From the cell containing the given text, extract its center point as (X, Y) coordinate. 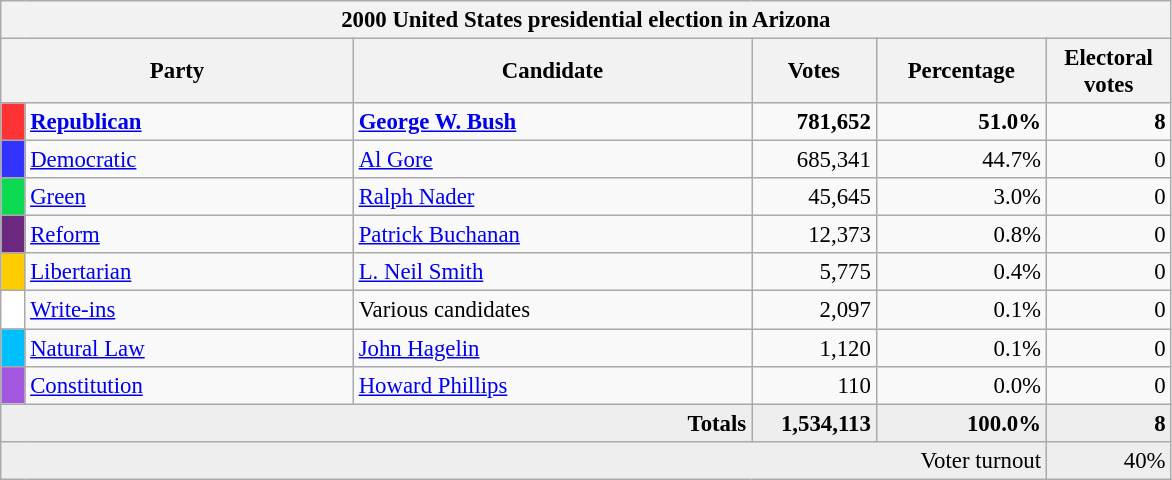
John Hagelin (552, 348)
51.0% (961, 122)
Reform (189, 235)
44.7% (961, 160)
0.0% (961, 385)
2,097 (814, 310)
Natural Law (189, 348)
Patrick Buchanan (552, 235)
685,341 (814, 160)
1,120 (814, 348)
3.0% (961, 197)
Various candidates (552, 310)
781,652 (814, 122)
Al Gore (552, 160)
2000 United States presidential election in Arizona (586, 20)
40% (1108, 460)
Green (189, 197)
L. Neil Smith (552, 273)
45,645 (814, 197)
110 (814, 385)
0.8% (961, 235)
5,775 (814, 273)
George W. Bush (552, 122)
Candidate (552, 72)
Libertarian (189, 273)
0.4% (961, 273)
Totals (376, 423)
Voter turnout (524, 460)
12,373 (814, 235)
Democratic (189, 160)
100.0% (961, 423)
1,534,113 (814, 423)
Electoral votes (1108, 72)
Write-ins (189, 310)
Constitution (189, 385)
Republican (189, 122)
Percentage (961, 72)
Ralph Nader (552, 197)
Howard Phillips (552, 385)
Party (178, 72)
Votes (814, 72)
